Provide the (X, Y) coordinate of the cell's center where the given text is located.  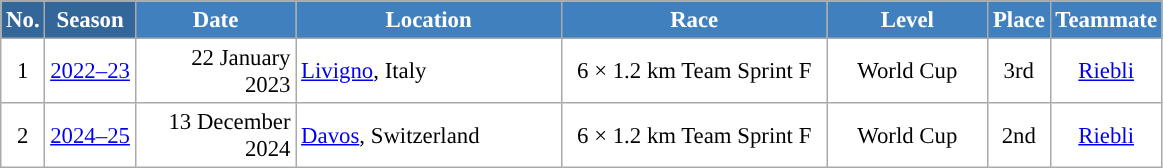
Teammate (1106, 20)
Date (216, 20)
2 (23, 136)
2022–23 (90, 72)
Level (908, 20)
13 December 2024 (216, 136)
3rd (1019, 72)
No. (23, 20)
Place (1019, 20)
Season (90, 20)
Race (694, 20)
2024–25 (90, 136)
Livigno, Italy (429, 72)
2nd (1019, 136)
1 (23, 72)
22 January 2023 (216, 72)
Location (429, 20)
Davos, Switzerland (429, 136)
